Return the (x, y) coordinate for the center point of the cell that contains the specified text.  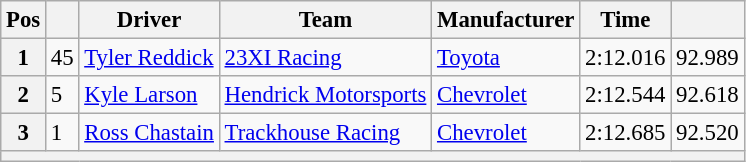
23XI Racing (325, 58)
3 (24, 133)
Manufacturer (506, 20)
92.520 (708, 133)
2:12.685 (626, 133)
Toyota (506, 58)
Trackhouse Racing (325, 133)
Driver (149, 20)
92.618 (708, 95)
5 (62, 95)
92.989 (708, 58)
2:12.016 (626, 58)
Hendrick Motorsports (325, 95)
2:12.544 (626, 95)
2 (24, 95)
Kyle Larson (149, 95)
Pos (24, 20)
Ross Chastain (149, 133)
Time (626, 20)
Team (325, 20)
Tyler Reddick (149, 58)
45 (62, 58)
